Identify which cell holds the provided text, then report its (X, Y) central coordinate. 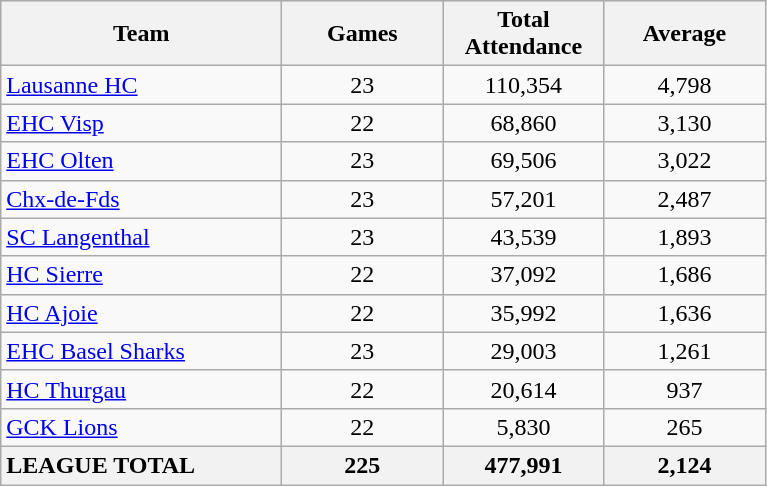
Lausanne HC (142, 85)
1,893 (684, 237)
35,992 (524, 313)
1,636 (684, 313)
4,798 (684, 85)
37,092 (524, 275)
Games (362, 34)
110,354 (524, 85)
EHC Visp (142, 123)
Team (142, 34)
1,686 (684, 275)
937 (684, 389)
57,201 (524, 199)
EHC Olten (142, 161)
43,539 (524, 237)
2,487 (684, 199)
TotalAttendance (524, 34)
1,261 (684, 351)
477,991 (524, 465)
3,022 (684, 161)
69,506 (524, 161)
Average (684, 34)
EHC Basel Sharks (142, 351)
GCK Lions (142, 427)
2,124 (684, 465)
HC Thurgau (142, 389)
68,860 (524, 123)
Chx-de-Fds (142, 199)
HC Sierre (142, 275)
225 (362, 465)
20,614 (524, 389)
SC Langenthal (142, 237)
265 (684, 427)
5,830 (524, 427)
29,003 (524, 351)
HC Ajoie (142, 313)
3,130 (684, 123)
LEAGUE TOTAL (142, 465)
